Return (x, y) of the center of cell containing provided text 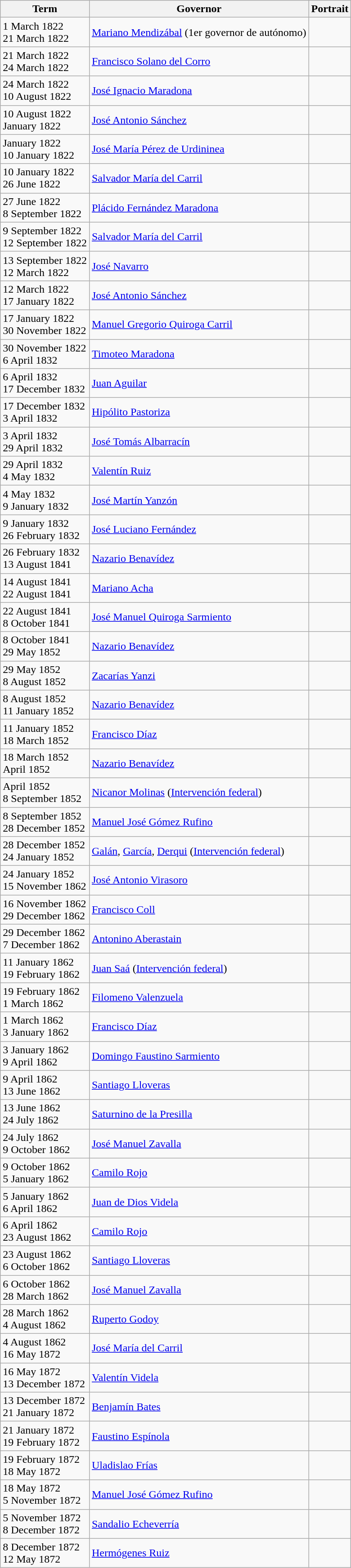
16 November 1862 29 December 1862 (45, 910)
Nicanor Molinas (Intervención federal) (199, 792)
14 August 1841 22 August 1841 (45, 588)
13 June 1862 24 July 1862 (45, 1114)
José Antonio Virasoro (199, 880)
Francisco Coll (199, 910)
3 April 1832 29 April 1832 (45, 441)
Sandalio Echeverría (199, 1524)
Juan Saá (Intervención federal) (199, 968)
Term (45, 9)
8 September 1852 28 December 1852 (45, 822)
29 April 1832 4 May 1832 (45, 471)
16 May 1872 13 December 1872 (45, 1377)
10 January 1822 26 June 1822 (45, 178)
11 January 1852 18 March 1852 (45, 734)
5 November 1872 8 December 1872 (45, 1524)
10 August 1822 January 1822 (45, 120)
9 April 1862 13 June 1862 (45, 1085)
28 March 1862 4 August 1862 (45, 1319)
Plácido Fernández Maradona (199, 208)
José Tomás Albarracín (199, 441)
18 March 1852 April 1852 (45, 763)
1 March 1862 3 January 1862 (45, 1027)
9 October 1862 5 January 1862 (45, 1172)
24 March 1822 10 August 1822 (45, 91)
Uladislao Frías (199, 1466)
13 December 1872 21 January 1872 (45, 1407)
30 November 1822 6 April 1832 (45, 353)
17 December 1832 3 April 1832 (45, 413)
Hermógenes Ruiz (199, 1553)
Governor (199, 9)
Hipólito Pastoriza (199, 413)
9 January 1832 26 February 1832 (45, 530)
4 May 1832 9 January 1832 (45, 500)
Juan de Dios Videla (199, 1202)
April 1852 8 September 1852 (45, 792)
13 September 1822 12 March 1822 (45, 266)
Galán, García, Derqui (Intervención federal) (199, 851)
Saturnino de la Presilla (199, 1114)
José Ignacio Maradona (199, 91)
Faustino Espínola (199, 1436)
12 March 1822 17 January 1822 (45, 295)
January 1822 10 January 1822 (45, 149)
8 December 1872 12 May 1872 (45, 1553)
José María del Carril (199, 1349)
Juan Aguilar (199, 383)
José Navarro (199, 266)
Benjamín Bates (199, 1407)
Zacarías Yanzi (199, 675)
29 May 1852 8 August 1852 (45, 675)
19 February 1862 1 March 1862 (45, 997)
3 January 1862 9 April 1862 (45, 1056)
21 March 1822 24 March 1822 (45, 61)
29 December 1862 7 December 1862 (45, 939)
José Martín Yanzón (199, 500)
Mariano Mendizábal (1er governor de autónomo) (199, 32)
6 April 1862 23 August 1862 (45, 1231)
José Manuel Quiroga Sarmiento (199, 617)
José María Pérez de Urdininea (199, 149)
22 August 1841 8 October 1841 (45, 617)
6 October 1862 28 March 1862 (45, 1289)
Antonino Aberastain (199, 939)
José Luciano Fernández (199, 530)
19 February 1872 18 May 1872 (45, 1466)
28 December 1852 24 January 1852 (45, 851)
27 June 1822 8 September 1822 (45, 208)
17 January 1822 30 November 1822 (45, 325)
24 January 1852 15 November 1862 (45, 880)
Manuel Gregorio Quiroga Carril (199, 325)
Timoteo Maradona (199, 353)
11 January 1862 19 February 1862 (45, 968)
Mariano Acha (199, 588)
1 March 1822 21 March 1822 (45, 32)
Portrait (330, 9)
Valentín Videla (199, 1377)
4 August 1862 16 May 1872 (45, 1349)
8 August 1852 11 January 1852 (45, 705)
9 September 1822 12 September 1822 (45, 236)
21 January 1872 19 February 1872 (45, 1436)
26 February 1832 13 August 1841 (45, 558)
Francisco Solano del Corro (199, 61)
5 January 1862 6 April 1862 (45, 1202)
8 October 1841 29 May 1852 (45, 646)
Ruperto Godoy (199, 1319)
Filomeno Valenzuela (199, 997)
6 April 1832 17 December 1832 (45, 383)
24 July 1862 9 October 1862 (45, 1144)
Domingo Faustino Sarmiento (199, 1056)
23 August 1862 6 October 1862 (45, 1261)
18 May 1872 5 November 1872 (45, 1494)
Valentín Ruiz (199, 471)
